Determine the (x, y) coordinate at the center of the cell enclosing the given text.  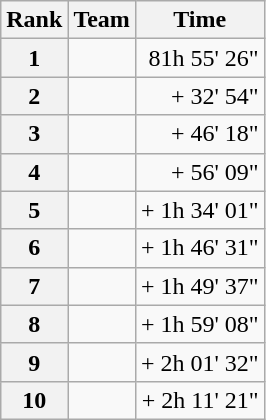
2 (34, 96)
Time (200, 20)
+ 46' 18" (200, 134)
7 (34, 286)
81h 55' 26" (200, 58)
8 (34, 324)
+ 1h 59' 08" (200, 324)
+ 56' 09" (200, 172)
6 (34, 248)
4 (34, 172)
9 (34, 362)
+ 1h 34' 01" (200, 210)
+ 2h 01' 32" (200, 362)
+ 2h 11' 21" (200, 400)
5 (34, 210)
Rank (34, 20)
+ 32' 54" (200, 96)
Team (102, 20)
1 (34, 58)
10 (34, 400)
3 (34, 134)
+ 1h 46' 31" (200, 248)
+ 1h 49' 37" (200, 286)
